Find where the given text appears and provide that cell's center as (x, y) coordinate. 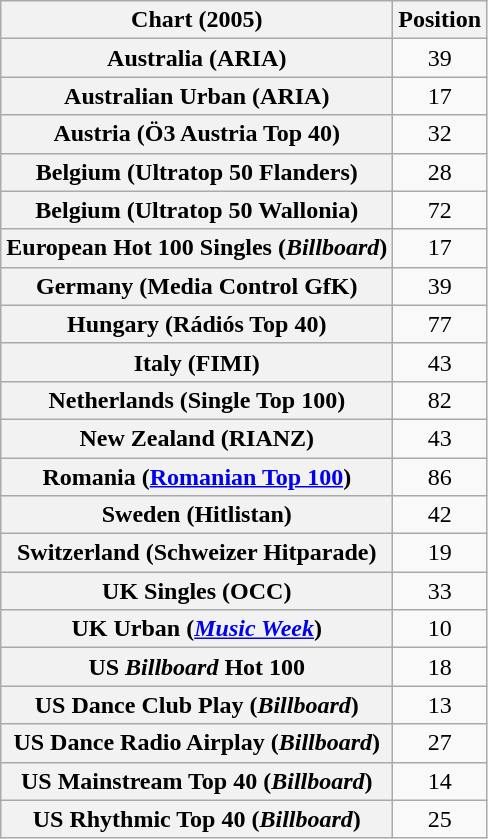
Australia (ARIA) (197, 58)
42 (440, 515)
European Hot 100 Singles (Billboard) (197, 248)
19 (440, 553)
Romania (Romanian Top 100) (197, 477)
10 (440, 629)
UK Singles (OCC) (197, 591)
14 (440, 781)
Position (440, 20)
82 (440, 400)
Switzerland (Schweizer Hitparade) (197, 553)
86 (440, 477)
32 (440, 134)
US Billboard Hot 100 (197, 667)
33 (440, 591)
72 (440, 210)
US Dance Club Play (Billboard) (197, 705)
US Rhythmic Top 40 (Billboard) (197, 819)
77 (440, 324)
Hungary (Rádiós Top 40) (197, 324)
New Zealand (RIANZ) (197, 438)
13 (440, 705)
Belgium (Ultratop 50 Wallonia) (197, 210)
28 (440, 172)
18 (440, 667)
Austria (Ö3 Austria Top 40) (197, 134)
Chart (2005) (197, 20)
US Mainstream Top 40 (Billboard) (197, 781)
Italy (FIMI) (197, 362)
25 (440, 819)
27 (440, 743)
Belgium (Ultratop 50 Flanders) (197, 172)
Sweden (Hitlistan) (197, 515)
Australian Urban (ARIA) (197, 96)
UK Urban (Music Week) (197, 629)
Netherlands (Single Top 100) (197, 400)
US Dance Radio Airplay (Billboard) (197, 743)
Germany (Media Control GfK) (197, 286)
